Scan for the cell matching the given text and deliver its [X, Y] coordinate at center. 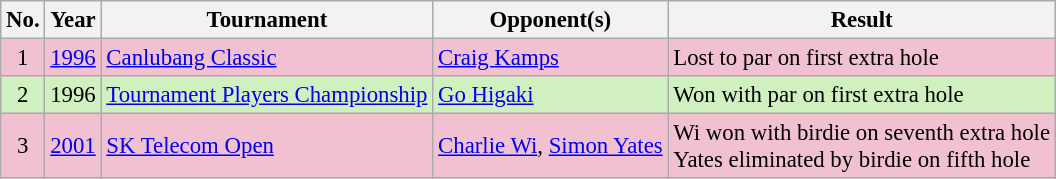
2 [23, 95]
Year [73, 20]
2001 [73, 146]
SK Telecom Open [267, 146]
No. [23, 20]
Won with par on first extra hole [862, 95]
Go Higaki [550, 95]
Tournament Players Championship [267, 95]
Tournament [267, 20]
Lost to par on first extra hole [862, 58]
Opponent(s) [550, 20]
1 [23, 58]
3 [23, 146]
Canlubang Classic [267, 58]
Charlie Wi, Simon Yates [550, 146]
Wi won with birdie on seventh extra holeYates eliminated by birdie on fifth hole [862, 146]
Result [862, 20]
Craig Kamps [550, 58]
